Pinpoint the cell where the given text exists, returning its [X, Y] midpoint coordinate. 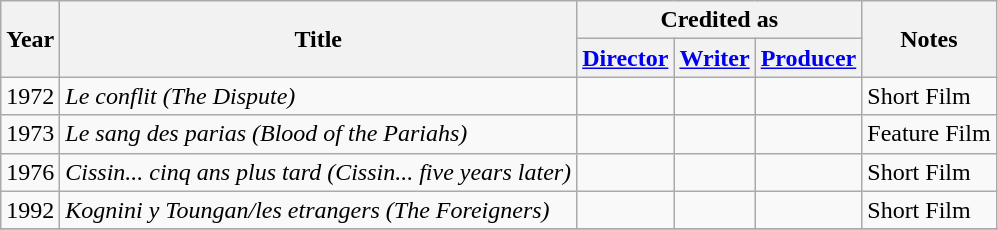
Producer [808, 58]
Le conflit (The Dispute) [318, 96]
Credited as [720, 20]
1976 [30, 172]
1992 [30, 210]
Writer [714, 58]
Director [626, 58]
Le sang des parias (Blood of the Pariahs) [318, 134]
Cissin... cinq ans plus tard (Cissin... five years later) [318, 172]
1972 [30, 96]
Notes [929, 39]
Year [30, 39]
Title [318, 39]
Kognini y Toungan/les etrangers (The Foreigners) [318, 210]
1973 [30, 134]
Feature Film [929, 134]
